Return the [X, Y] coordinate for the center point of the cell that contains the specified text.  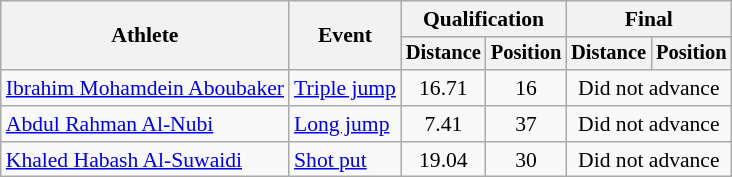
Long jump [345, 124]
37 [526, 124]
Triple jump [345, 88]
16 [526, 88]
Qualification [484, 19]
Athlete [145, 36]
Final [648, 19]
Event [345, 36]
7.41 [444, 124]
Abdul Rahman Al-Nubi [145, 124]
Ibrahim Mohamdein Aboubaker [145, 88]
16.71 [444, 88]
